Extract the [X, Y] coordinate from the center of the cell holding the provided text.  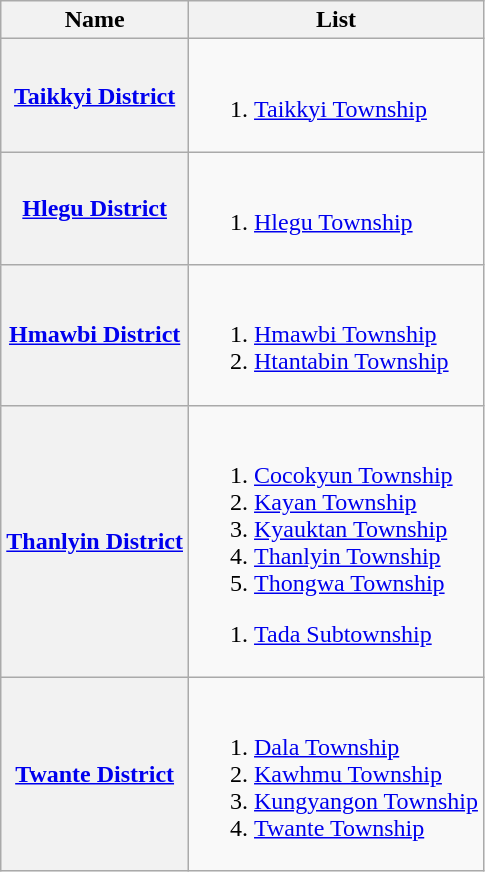
Hlegu District [95, 208]
List [336, 20]
Name [95, 20]
Thanlyin District [95, 541]
Taikkyi Township [336, 96]
Cocokyun TownshipKayan TownshipKyauktan TownshipThanlyin TownshipThongwa TownshipTada Subtownship [336, 541]
Twante District [95, 774]
Hmawbi District [95, 335]
Dala TownshipKawhmu TownshipKungyangon TownshipTwante Township [336, 774]
Taikkyi District [95, 96]
Hlegu Township [336, 208]
Hmawbi TownshipHtantabin Township [336, 335]
